Determine the (X, Y) coordinate at the center of the cell enclosing the given text.  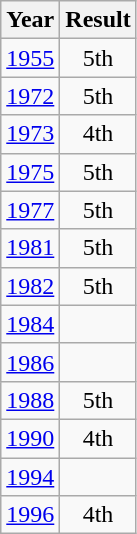
1990 (30, 438)
1981 (30, 248)
1975 (30, 172)
Result (98, 20)
1984 (30, 324)
1973 (30, 134)
1988 (30, 400)
1986 (30, 362)
1994 (30, 477)
Year (30, 20)
1972 (30, 96)
1955 (30, 58)
1977 (30, 210)
1982 (30, 286)
1996 (30, 515)
